Determine the [X, Y] coordinate at the center of the cell enclosing the given text.  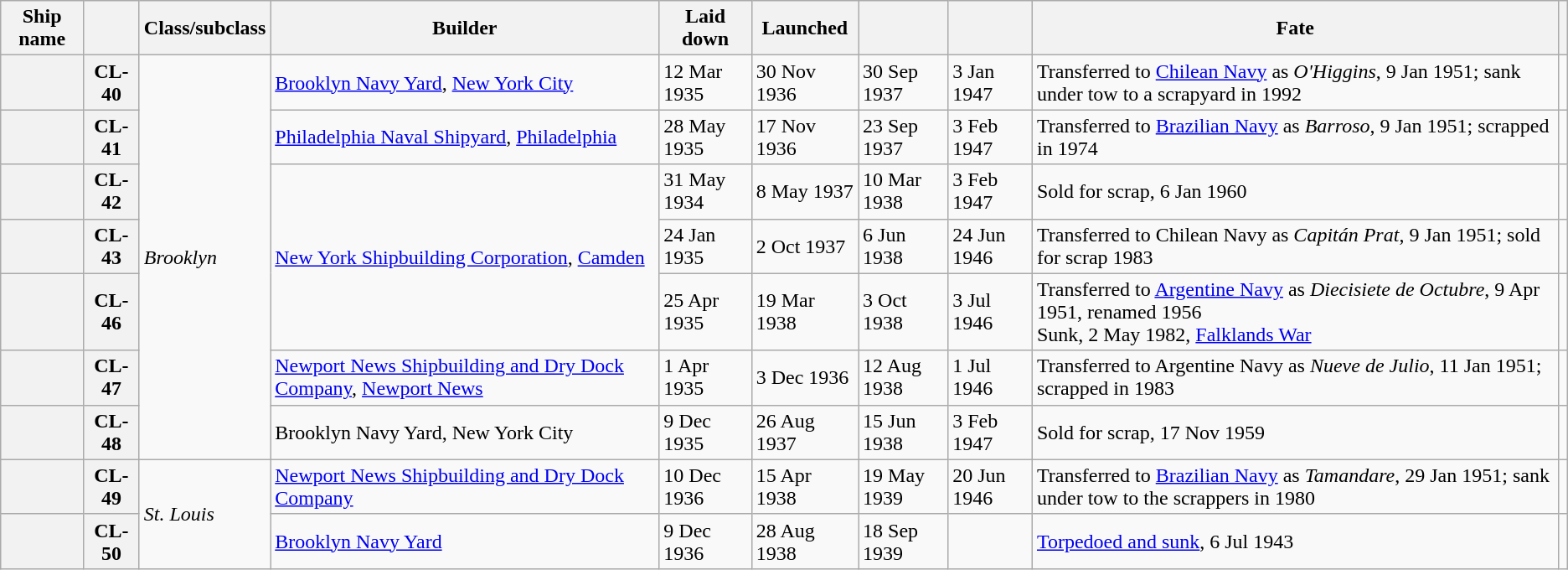
Brooklyn [204, 257]
28 Aug 1938 [804, 541]
9 Dec 1936 [705, 541]
1 Jul 1946 [990, 377]
CL-41 [111, 137]
2 Oct 1937 [804, 246]
3 Oct 1938 [903, 312]
26 Aug 1937 [804, 433]
CL-49 [111, 486]
Laid down [705, 28]
12 Mar 1935 [705, 82]
Newport News Shipbuilding and Dry Dock Company [465, 486]
23 Sep 1937 [903, 137]
Class/subclass [204, 28]
3 Jan 1947 [990, 82]
CL-42 [111, 191]
8 May 1937 [804, 191]
24 Jun 1946 [990, 246]
28 May 1935 [705, 137]
12 Aug 1938 [903, 377]
Sold for scrap, 6 Jan 1960 [1295, 191]
New York Shipbuilding Corporation, Camden [465, 257]
15 Jun 1938 [903, 433]
31 May 1934 [705, 191]
Transferred to Brazilian Navy as Barroso, 9 Jan 1951; scrapped in 1974 [1295, 137]
20 Jun 1946 [990, 486]
25 Apr 1935 [705, 312]
CL-48 [111, 433]
15 Apr 1938 [804, 486]
9 Dec 1935 [705, 433]
Transferred to Argentine Navy as Nueve de Julio, 11 Jan 1951; scrapped in 1983 [1295, 377]
3 Dec 1936 [804, 377]
Torpedoed and sunk, 6 Jul 1943 [1295, 541]
Newport News Shipbuilding and Dry Dock Company, Newport News [465, 377]
6 Jun 1938 [903, 246]
19 Mar 1938 [804, 312]
Sold for scrap, 17 Nov 1959 [1295, 433]
CL-40 [111, 82]
17 Nov 1936 [804, 137]
Transferred to Argentine Navy as Diecisiete de Octubre, 9 Apr 1951, renamed 1956Sunk, 2 May 1982, Falklands War [1295, 312]
Ship name [42, 28]
CL-46 [111, 312]
Transferred to Brazilian Navy as Tamandare, 29 Jan 1951; sank under tow to the scrappers in 1980 [1295, 486]
24 Jan 1935 [705, 246]
10 Mar 1938 [903, 191]
Launched [804, 28]
Philadelphia Naval Shipyard, Philadelphia [465, 137]
Builder [465, 28]
19 May 1939 [903, 486]
Fate [1295, 28]
18 Sep 1939 [903, 541]
1 Apr 1935 [705, 377]
CL-43 [111, 246]
10 Dec 1936 [705, 486]
Transferred to Chilean Navy as Capitán Prat, 9 Jan 1951; sold for scrap 1983 [1295, 246]
CL-47 [111, 377]
30 Nov 1936 [804, 82]
30 Sep 1937 [903, 82]
Transferred to Chilean Navy as O'Higgins, 9 Jan 1951; sank under tow to a scrapyard in 1992 [1295, 82]
CL-50 [111, 541]
Brooklyn Navy Yard [465, 541]
St. Louis [204, 514]
3 Jul 1946 [990, 312]
